Provide the [X, Y] coordinate of the cell's center where the given text is located.  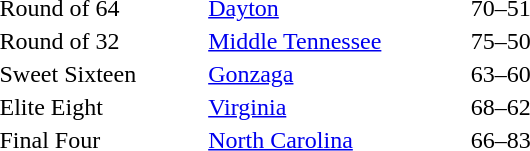
Gonzaga [337, 74]
Virginia [337, 107]
Middle Tennessee [337, 41]
